Extract the (x, y) coordinate from the center of the cell holding the provided text.  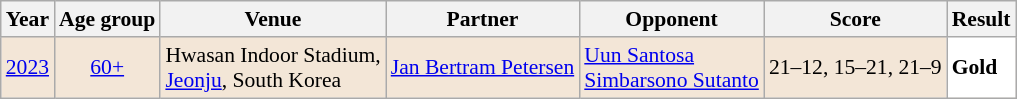
Opponent (672, 19)
Gold (982, 68)
Year (28, 19)
Result (982, 19)
Uun Santosa Simbarsono Sutanto (672, 68)
Hwasan Indoor Stadium,Jeonju, South Korea (272, 68)
Partner (483, 19)
60+ (107, 68)
Venue (272, 19)
2023 (28, 68)
Jan Bertram Petersen (483, 68)
Age group (107, 19)
Score (856, 19)
21–12, 15–21, 21–9 (856, 68)
